Search for the cell housing the specified text and yield its (x, y) center coordinate. 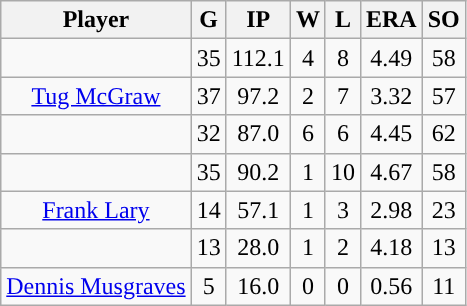
11 (444, 286)
14 (208, 210)
16.0 (258, 286)
4.18 (391, 248)
Frank Lary (96, 210)
G (208, 20)
62 (444, 134)
0.56 (391, 286)
IP (258, 20)
57 (444, 96)
4.49 (391, 58)
7 (342, 96)
Tug McGraw (96, 96)
57.1 (258, 210)
ERA (391, 20)
L (342, 20)
23 (444, 210)
2.98 (391, 210)
10 (342, 172)
5 (208, 286)
Dennis Musgraves (96, 286)
4.45 (391, 134)
Player (96, 20)
37 (208, 96)
8 (342, 58)
112.1 (258, 58)
87.0 (258, 134)
4 (308, 58)
W (308, 20)
4.67 (391, 172)
3.32 (391, 96)
90.2 (258, 172)
SO (444, 20)
97.2 (258, 96)
3 (342, 210)
32 (208, 134)
28.0 (258, 248)
